Output the [x, y] coordinate of the center of the cell containing the given text.  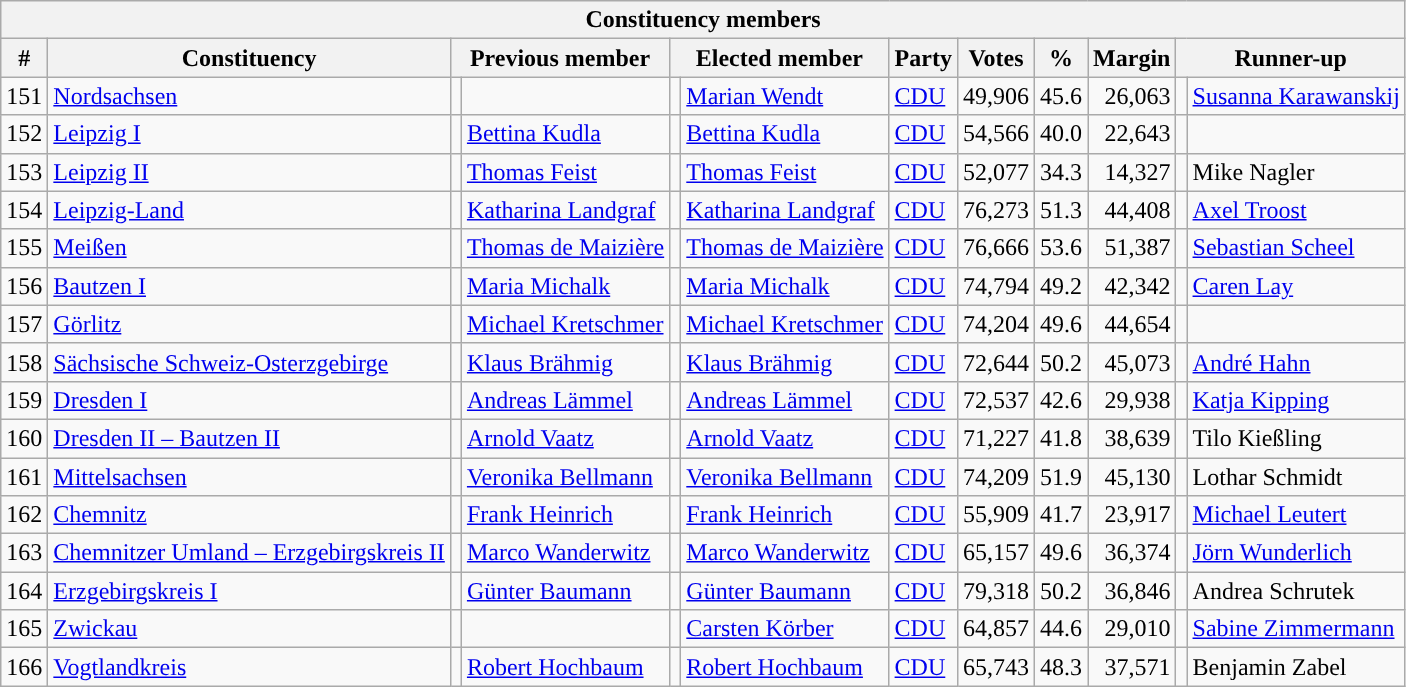
45,130 [1132, 477]
Vogtlandkreis [250, 667]
Leipzig II [250, 172]
45.6 [1062, 96]
41.7 [1062, 515]
49,906 [996, 96]
Chemnitzer Umland – Erzgebirgskreis II [250, 553]
Margin [1132, 58]
51,387 [1132, 248]
72,644 [996, 362]
Elected member [780, 58]
Marian Wendt [785, 96]
Tilo Kießling [1296, 438]
74,204 [996, 324]
155 [24, 248]
Mike Nagler [1296, 172]
14,327 [1132, 172]
Susanna Karawanskij [1296, 96]
161 [24, 477]
Lothar Schmidt [1296, 477]
Dresden II – Bautzen II [250, 438]
52,077 [996, 172]
Jörn Wunderlich [1296, 553]
53.6 [1062, 248]
Axel Troost [1296, 210]
166 [24, 667]
157 [24, 324]
23,917 [1132, 515]
51.3 [1062, 210]
51.9 [1062, 477]
153 [24, 172]
26,063 [1132, 96]
44.6 [1062, 629]
76,666 [996, 248]
Sebastian Scheel [1296, 248]
72,537 [996, 400]
Erzgebirgskreis I [250, 591]
34.3 [1062, 172]
151 [24, 96]
45,073 [1132, 362]
41.8 [1062, 438]
Bautzen I [250, 286]
Previous member [560, 58]
Mittelsachsen [250, 477]
44,654 [1132, 324]
Leipzig I [250, 134]
158 [24, 362]
36,846 [1132, 591]
163 [24, 553]
Zwickau [250, 629]
165 [24, 629]
65,157 [996, 553]
156 [24, 286]
Görlitz [250, 324]
Leipzig-Land [250, 210]
48.3 [1062, 667]
152 [24, 134]
Runner-up [1290, 58]
44,408 [1132, 210]
40.0 [1062, 134]
42.6 [1062, 400]
# [24, 58]
29,938 [1132, 400]
65,743 [996, 667]
54,566 [996, 134]
Dresden I [250, 400]
71,227 [996, 438]
Sabine Zimmermann [1296, 629]
162 [24, 515]
Party [923, 58]
74,209 [996, 477]
Michael Leutert [1296, 515]
55,909 [996, 515]
159 [24, 400]
74,794 [996, 286]
64,857 [996, 629]
Caren Lay [1296, 286]
Carsten Körber [785, 629]
38,639 [1132, 438]
Sächsische Schweiz-Osterzgebirge [250, 362]
Nordsachsen [250, 96]
36,374 [1132, 553]
22,643 [1132, 134]
Votes [996, 58]
Constituency [250, 58]
160 [24, 438]
Chemnitz [250, 515]
Katja Kipping [1296, 400]
André Hahn [1296, 362]
% [1062, 58]
76,273 [996, 210]
Constituency members [704, 20]
Andrea Schrutek [1296, 591]
164 [24, 591]
Benjamin Zabel [1296, 667]
49.2 [1062, 286]
29,010 [1132, 629]
37,571 [1132, 667]
154 [24, 210]
Meißen [250, 248]
42,342 [1132, 286]
79,318 [996, 591]
